Scan for the cell matching the given text and deliver its [X, Y] coordinate at center. 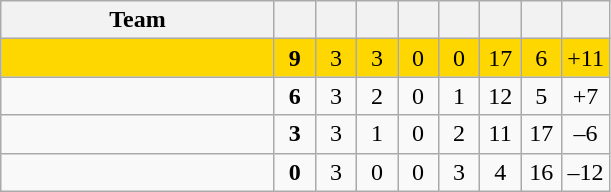
12 [500, 96]
+7 [586, 96]
Team [138, 20]
4 [500, 172]
5 [542, 96]
11 [500, 134]
9 [294, 58]
+11 [586, 58]
–6 [586, 134]
–12 [586, 172]
16 [542, 172]
